Pinpoint the cell where the given text exists, returning its (x, y) midpoint coordinate. 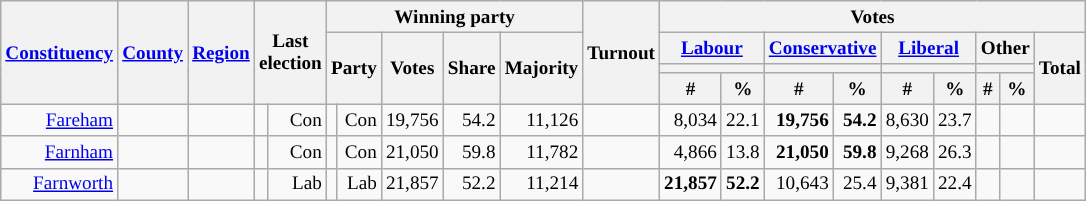
Majority (542, 68)
23.7 (954, 121)
County (153, 53)
Share (472, 68)
11,214 (542, 184)
26.3 (954, 152)
Fareham (60, 121)
22.1 (742, 121)
Total (1060, 68)
9,268 (907, 152)
10,643 (798, 184)
4,866 (691, 152)
Farnworth (60, 184)
22.4 (954, 184)
11,782 (542, 152)
11,126 (542, 121)
8,630 (907, 121)
13.8 (742, 152)
Liberal (928, 48)
Turnout (622, 53)
8,034 (691, 121)
Other (1005, 48)
Conservative (822, 48)
Party (354, 68)
Winning party (454, 17)
Lastelection (290, 53)
Constituency (60, 53)
Region (222, 53)
Farnham (60, 152)
25.4 (857, 184)
9,381 (907, 184)
Labour (712, 48)
